Identify which cell holds the provided text, then report its (x, y) central coordinate. 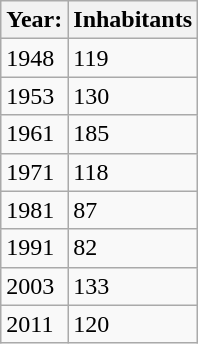
1948 (34, 58)
Inhabitants (133, 20)
1953 (34, 96)
2011 (34, 324)
130 (133, 96)
1961 (34, 134)
1981 (34, 210)
133 (133, 286)
185 (133, 134)
1971 (34, 172)
119 (133, 58)
Year: (34, 20)
120 (133, 324)
87 (133, 210)
2003 (34, 286)
118 (133, 172)
82 (133, 248)
1991 (34, 248)
